Return (x, y) of the center of cell containing provided text 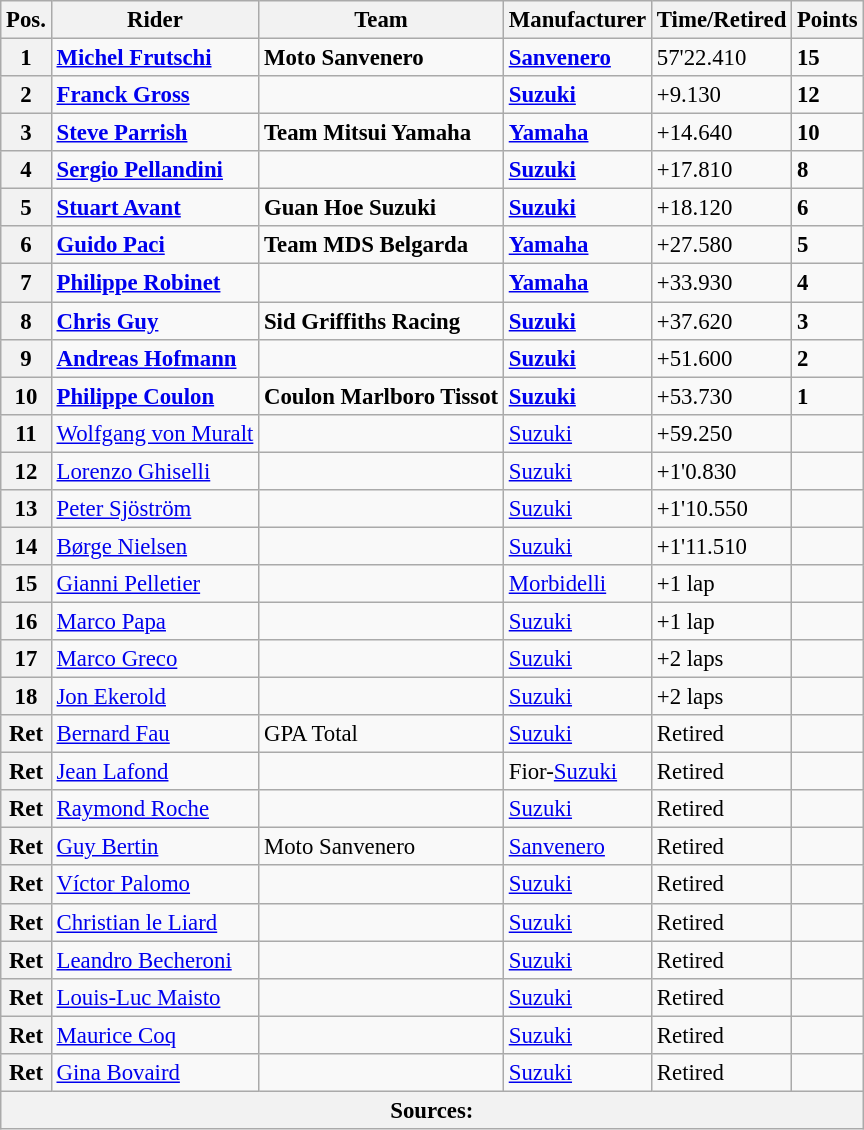
GPA Total (382, 734)
Philippe Robinet (154, 283)
Philippe Coulon (154, 396)
Sources: (432, 1110)
Jean Lafond (154, 772)
Michel Frutschi (154, 58)
+18.120 (722, 208)
+59.250 (722, 433)
9 (26, 358)
+9.130 (722, 95)
Guido Paci (154, 245)
Stuart Avant (154, 208)
13 (26, 509)
Maurice Coq (154, 1035)
+1'10.550 (722, 509)
Points (828, 20)
Christian le Liard (154, 922)
Guan Hoe Suzuki (382, 208)
+14.640 (722, 133)
Lorenzo Ghiselli (154, 471)
Morbidelli (577, 584)
+37.620 (722, 321)
Víctor Palomo (154, 885)
16 (26, 621)
+51.600 (722, 358)
Chris Guy (154, 321)
Sid Griffiths Racing (382, 321)
Bernard Fau (154, 734)
+33.930 (722, 283)
+17.810 (722, 170)
11 (26, 433)
17 (26, 659)
Fior-Suzuki (577, 772)
+1'11.510 (722, 546)
Leandro Becheroni (154, 960)
Raymond Roche (154, 809)
+53.730 (722, 396)
Andreas Hofmann (154, 358)
Coulon Marlboro Tissot (382, 396)
Time/Retired (722, 20)
Louis-Luc Maisto (154, 997)
Team MDS Belgarda (382, 245)
Steve Parrish (154, 133)
Rider (154, 20)
18 (26, 697)
Peter Sjöström (154, 509)
14 (26, 546)
Jon Ekerold (154, 697)
Manufacturer (577, 20)
Franck Gross (154, 95)
7 (26, 283)
Team (382, 20)
Marco Greco (154, 659)
Gianni Pelletier (154, 584)
Wolfgang von Muralt (154, 433)
Marco Papa (154, 621)
Børge Nielsen (154, 546)
+1'0.830 (722, 471)
Team Mitsui Yamaha (382, 133)
+27.580 (722, 245)
Gina Bovaird (154, 1073)
Sergio Pellandini (154, 170)
Pos. (26, 20)
57'22.410 (722, 58)
Guy Bertin (154, 847)
